For the text-containing cell, return its midpoint in [X, Y] coordinate format. 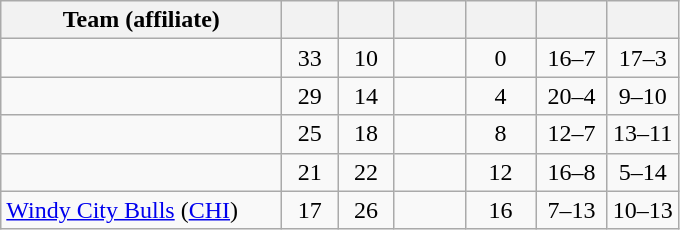
10 [366, 58]
7–13 [572, 210]
9–10 [642, 96]
12–7 [572, 134]
17 [310, 210]
Team (affiliate) [142, 20]
12 [500, 172]
18 [366, 134]
5–14 [642, 172]
25 [310, 134]
21 [310, 172]
22 [366, 172]
13–11 [642, 134]
16–8 [572, 172]
10–13 [642, 210]
29 [310, 96]
26 [366, 210]
17–3 [642, 58]
16–7 [572, 58]
16 [500, 210]
14 [366, 96]
4 [500, 96]
0 [500, 58]
8 [500, 134]
20–4 [572, 96]
33 [310, 58]
Windy City Bulls (CHI) [142, 210]
